Capture the cell that displays the provided text and extract its (X, Y) central coordinate. 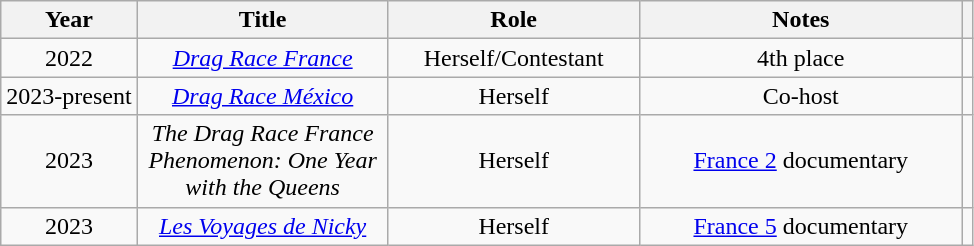
4th place (800, 58)
2022 (69, 58)
Co-host (800, 96)
Year (69, 20)
Role (514, 20)
Drag Race México (262, 96)
Drag Race France (262, 58)
Les Voyages de Nicky (262, 226)
Herself/Contestant (514, 58)
The Drag Race France Phenomenon: One Year with the Queens (262, 161)
2023-present (69, 96)
France 5 documentary (800, 226)
France 2 documentary (800, 161)
Notes (800, 20)
Title (262, 20)
